Provide the (x, y) coordinate of the cell's center where the given text is located.  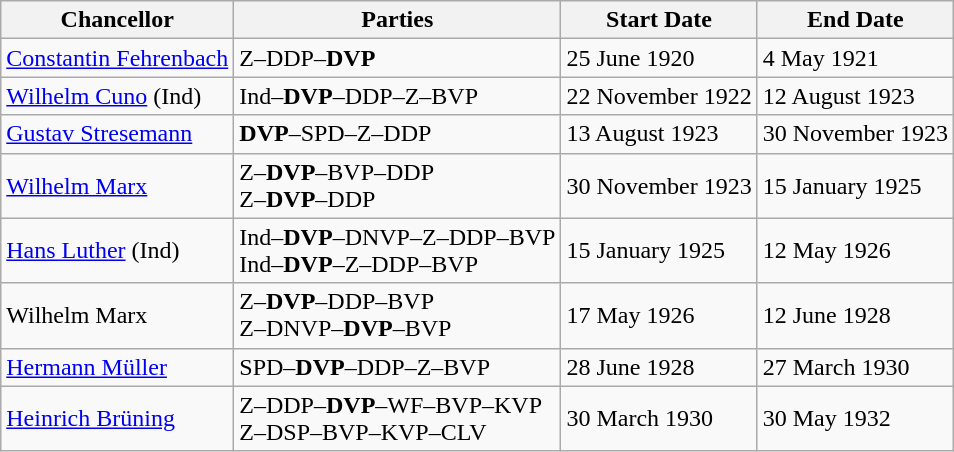
12 June 1928 (855, 316)
Chancellor (118, 20)
Gustav Stresemann (118, 134)
4 May 1921 (855, 58)
Ind–DVP–DDP–Z–BVP (398, 96)
27 March 1930 (855, 367)
Heinrich Brüning (118, 418)
30 May 1932 (855, 418)
SPD–DVP–DDP–Z–BVP (398, 367)
25 June 1920 (659, 58)
Hans Luther (Ind) (118, 250)
Ind–DVP–DNVP–Z–DDP–BVPInd–DVP–Z–DDP–BVP (398, 250)
12 May 1926 (855, 250)
Z–DDP–DVP–WF–BVP–KVPZ–DSP–BVP–KVP–CLV (398, 418)
Z–DDP–DVP (398, 58)
Hermann Müller (118, 367)
Constantin Fehrenbach (118, 58)
12 August 1923 (855, 96)
17 May 1926 (659, 316)
DVP–SPD–Z–DDP (398, 134)
13 August 1923 (659, 134)
Start Date (659, 20)
Wilhelm Cuno (Ind) (118, 96)
30 March 1930 (659, 418)
End Date (855, 20)
22 November 1922 (659, 96)
Z–DVP–DDP–BVPZ–DNVP–DVP–BVP (398, 316)
Z–DVP–BVP–DDPZ–DVP–DDP (398, 186)
Parties (398, 20)
28 June 1928 (659, 367)
